Provide the (X, Y) coordinate of the cell's center where the given text is located.  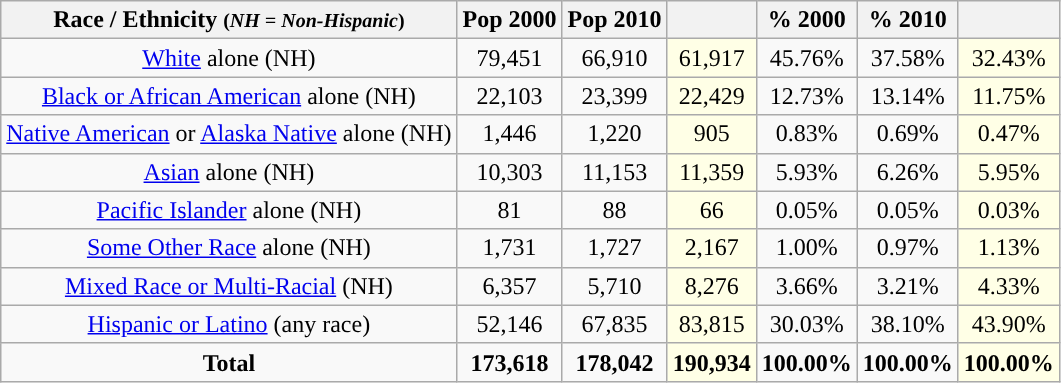
6.26% (908, 172)
22,429 (712, 96)
3.21% (908, 286)
5.93% (806, 172)
11.75% (1008, 96)
Native American or Alaska Native alone (NH) (229, 134)
11,153 (614, 172)
8,276 (712, 286)
0.97% (908, 248)
Some Other Race alone (NH) (229, 248)
23,399 (614, 96)
66,910 (614, 58)
1,220 (614, 134)
Race / Ethnicity (NH = Non-Hispanic) (229, 20)
4.33% (1008, 286)
5.95% (1008, 172)
52,146 (510, 324)
2,167 (712, 248)
88 (614, 210)
Black or African American alone (NH) (229, 96)
1,731 (510, 248)
White alone (NH) (229, 58)
67,835 (614, 324)
37.58% (908, 58)
79,451 (510, 58)
Total (229, 362)
5,710 (614, 286)
190,934 (712, 362)
Mixed Race or Multi-Racial (NH) (229, 286)
178,042 (614, 362)
38.10% (908, 324)
1.00% (806, 248)
81 (510, 210)
% 2010 (908, 20)
0.83% (806, 134)
6,357 (510, 286)
66 (712, 210)
10,303 (510, 172)
12.73% (806, 96)
Pop 2010 (614, 20)
13.14% (908, 96)
Asian alone (NH) (229, 172)
Pop 2000 (510, 20)
22,103 (510, 96)
1,446 (510, 134)
905 (712, 134)
Hispanic or Latino (any race) (229, 324)
83,815 (712, 324)
1,727 (614, 248)
61,917 (712, 58)
% 2000 (806, 20)
1.13% (1008, 248)
45.76% (806, 58)
0.47% (1008, 134)
173,618 (510, 362)
30.03% (806, 324)
11,359 (712, 172)
43.90% (1008, 324)
Pacific Islander alone (NH) (229, 210)
3.66% (806, 286)
0.69% (908, 134)
32.43% (1008, 58)
0.03% (1008, 210)
